Output the (x, y) coordinate of the center of the cell containing the given text.  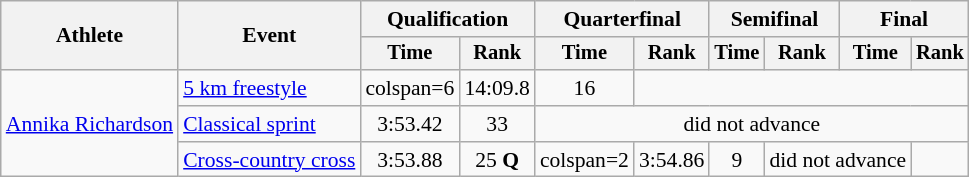
Final (904, 19)
Quarterfinal (622, 19)
14:09.8 (496, 88)
Athlete (90, 36)
Qualification (448, 19)
33 (496, 124)
Annika Richardson (90, 124)
colspan=6 (410, 88)
3:53.42 (410, 124)
16 (584, 88)
did not advance (752, 124)
5 km freestyle (269, 88)
Semifinal (774, 19)
Event (269, 36)
Classical sprint (269, 124)
